Determine the (X, Y) coordinate at the center of the cell enclosing the given text.  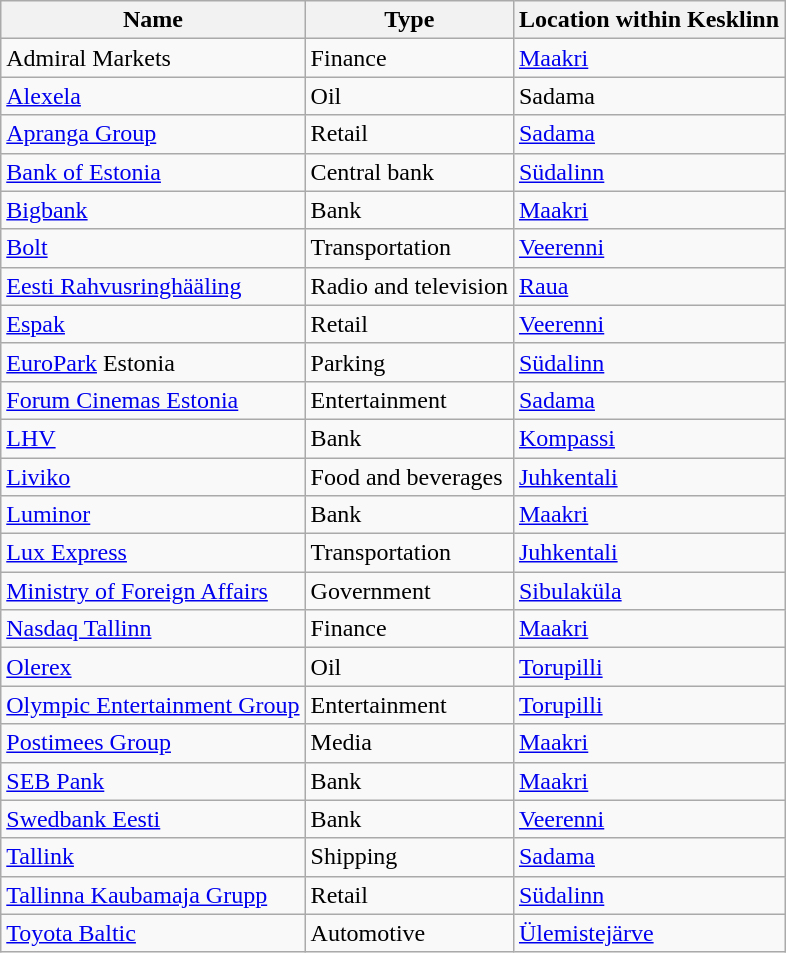
Ministry of Foreign Affairs (153, 591)
Ülemistejärve (648, 933)
Alexela (153, 96)
Tallink (153, 857)
Sibulaküla (648, 591)
Food and beverages (409, 477)
Admiral Markets (153, 58)
Bolt (153, 248)
Bigbank (153, 210)
Espak (153, 324)
Forum Cinemas Estonia (153, 400)
Lux Express (153, 553)
Olerex (153, 667)
Olympic Entertainment Group (153, 705)
Raua (648, 286)
Central bank (409, 172)
EuroPark Estonia (153, 362)
Tallinna Kaubamaja Grupp (153, 895)
Postimees Group (153, 743)
Shipping (409, 857)
Kompassi (648, 438)
Parking (409, 362)
LHV (153, 438)
Liviko (153, 477)
Automotive (409, 933)
Media (409, 743)
Swedbank Eesti (153, 819)
SEB Pank (153, 781)
Eesti Rahvusringhääling (153, 286)
Government (409, 591)
Type (409, 20)
Apranga Group (153, 134)
Name (153, 20)
Radio and television (409, 286)
Nasdaq Tallinn (153, 629)
Toyota Baltic (153, 933)
Bank of Estonia (153, 172)
Location within Kesklinn (648, 20)
Luminor (153, 515)
